Detect which cell encompasses the target text, then output its [x, y] center coordinate. 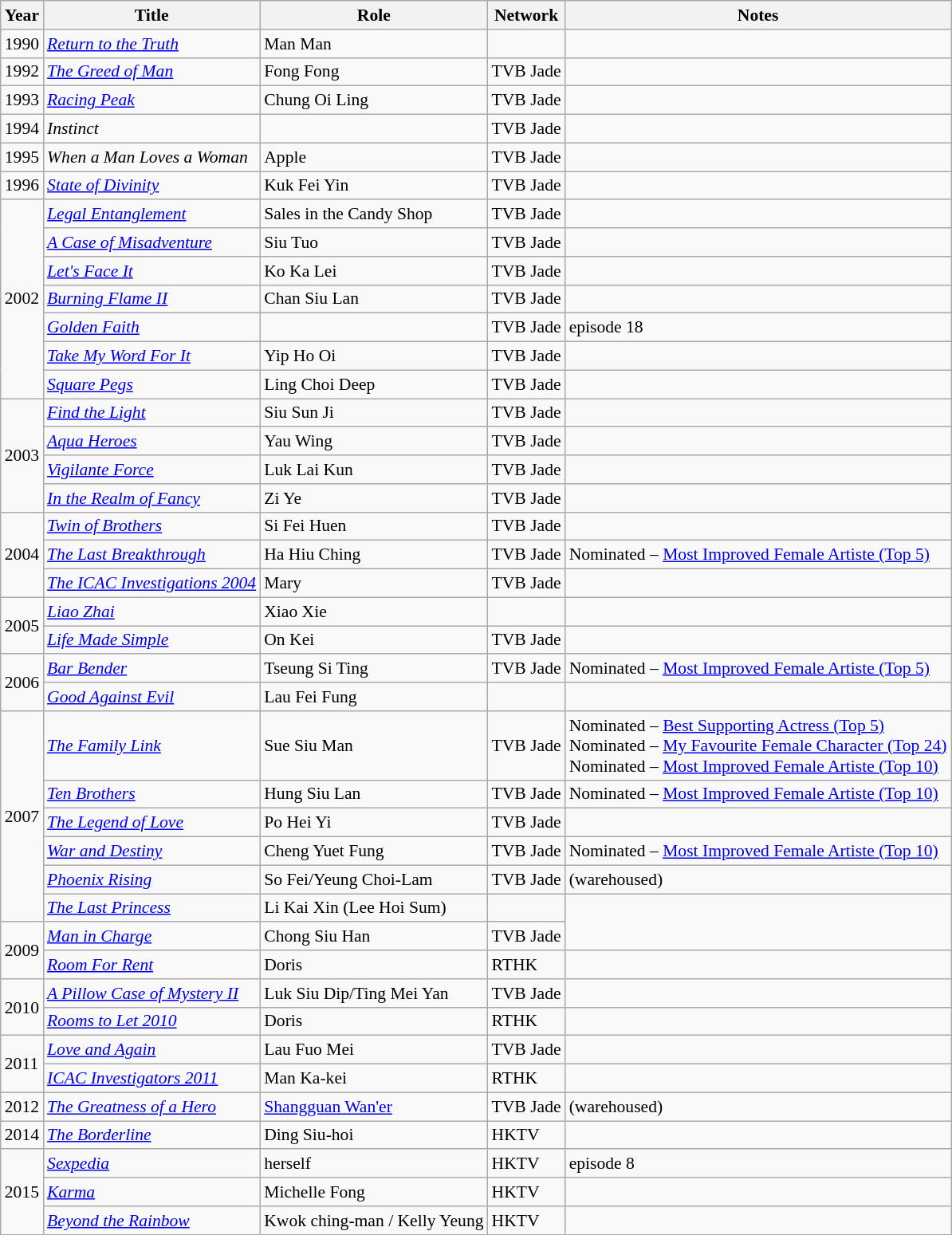
Role [373, 15]
2004 [22, 555]
Hung Siu Lan [373, 794]
Si Fei Huen [373, 526]
Vigilante Force [151, 470]
Shangguan Wan'er [373, 1107]
The Last Princess [151, 908]
The Family Link [151, 746]
1994 [22, 129]
In the Realm of Fancy [151, 498]
Siu Sun Ji [373, 413]
Life Made Simple [151, 640]
Liao Zhai [151, 612]
Take My Word For It [151, 356]
Ha Hiu Ching [373, 555]
Kwok ching-man / Kelly Yeung [373, 1221]
Luk Siu Dip/Ting Mei Yan [373, 993]
Ling Choi Deep [373, 384]
The Greatness of a Hero [151, 1107]
A Case of Misadventure [151, 242]
1995 [22, 157]
Zi Ye [373, 498]
Beyond the Rainbow [151, 1221]
Aqua Heroes [151, 442]
Return to the Truth [151, 44]
1992 [22, 72]
Ten Brothers [151, 794]
2012 [22, 1107]
Luk Lai Kun [373, 470]
2011 [22, 1064]
Kuk Fei Yin [373, 186]
Love and Again [151, 1050]
1990 [22, 44]
Rooms to Let 2010 [151, 1021]
2007 [22, 816]
Ding Siu-hoi [373, 1135]
1993 [22, 100]
State of Divinity [151, 186]
On Kei [373, 640]
Title [151, 15]
Tseung Si Ting [373, 669]
Chan Siu Lan [373, 299]
Chong Siu Han [373, 937]
2006 [22, 682]
Instinct [151, 129]
Phoenix Rising [151, 879]
Ko Ka Lei [373, 271]
The ICAC Investigations 2004 [151, 584]
Apple [373, 157]
Year [22, 15]
The Legend of Love [151, 823]
Square Pegs [151, 384]
Po Hei Yi [373, 823]
2009 [22, 950]
Twin of Brothers [151, 526]
episode 18 [758, 328]
2015 [22, 1193]
Xiao Xie [373, 612]
2014 [22, 1135]
The Greed of Man [151, 72]
Yau Wing [373, 442]
Lau Fuo Mei [373, 1050]
The Borderline [151, 1135]
1996 [22, 186]
Sales in the Candy Shop [373, 214]
Man Man [373, 44]
Let's Face It [151, 271]
Li Kai Xin (Lee Hoi Sum) [373, 908]
Nominated – Best Supporting Actress (Top 5) Nominated – My Favourite Female Character (Top 24) Nominated – Most Improved Female Artiste (Top 10) [758, 746]
Good Against Evil [151, 697]
Legal Entanglement [151, 214]
Man in Charge [151, 937]
The Last Breakthrough [151, 555]
When a Man Loves a Woman [151, 157]
Mary [373, 584]
Man Ka-kei [373, 1079]
2002 [22, 300]
Burning Flame II [151, 299]
Sue Siu Man [373, 746]
Notes [758, 15]
Find the Light [151, 413]
War and Destiny [151, 852]
Network [526, 15]
Lau Fei Fung [373, 697]
2010 [22, 1008]
Chung Oi Ling [373, 100]
Racing Peak [151, 100]
So Fei/Yeung Choi-Lam [373, 879]
Fong Fong [373, 72]
herself [373, 1164]
2005 [22, 625]
Golden Faith [151, 328]
episode 8 [758, 1164]
Cheng Yuet Fung [373, 852]
2003 [22, 455]
A Pillow Case of Mystery II [151, 993]
ICAC Investigators 2011 [151, 1079]
Siu Tuo [373, 242]
Room For Rent [151, 965]
Karma [151, 1192]
Bar Bender [151, 669]
Sexpedia [151, 1164]
Michelle Fong [373, 1192]
Yip Ho Oi [373, 356]
